Find where the given text appears and provide that cell's center as [X, Y] coordinate. 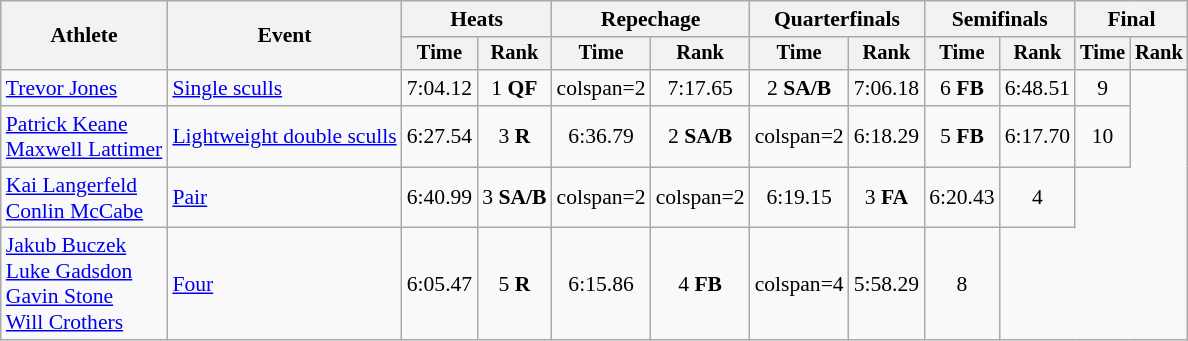
Patrick KeaneMaxwell Lattimer [84, 136]
6:05.47 [440, 284]
6:19.15 [800, 198]
7:04.12 [440, 88]
Event [284, 36]
4 FB [700, 284]
6:18.29 [886, 136]
Quarterfinals [838, 19]
Pair [284, 198]
6:20.43 [962, 198]
6:17.70 [1038, 136]
7:06.18 [886, 88]
Lightweight double sculls [284, 136]
5:58.29 [886, 284]
3 FA [886, 198]
6:15.86 [602, 284]
6:27.54 [440, 136]
4 [1038, 198]
Four [284, 284]
5 R [514, 284]
Semifinals [1000, 19]
Heats [477, 19]
6:36.79 [602, 136]
10 [1102, 136]
Final [1131, 19]
6:48.51 [1038, 88]
colspan=4 [800, 284]
Kai LangerfeldConlin McCabe [84, 198]
Athlete [84, 36]
5 FB [962, 136]
Jakub BuczekLuke GadsdonGavin StoneWill Crothers [84, 284]
3 SA/B [514, 198]
9 [1102, 88]
3 R [514, 136]
7:17.65 [700, 88]
6 FB [962, 88]
1 QF [514, 88]
Repechage [651, 19]
6:40.99 [440, 198]
Trevor Jones [84, 88]
8 [962, 284]
Single sculls [284, 88]
